Capture the cell that displays the provided text and extract its [X, Y] central coordinate. 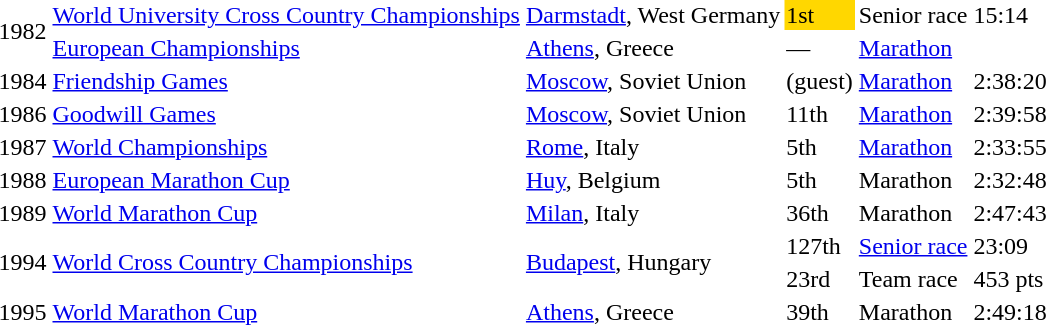
Budapest, Hungary [652, 262]
Huy, Belgium [652, 180]
Rome, Italy [652, 147]
Friendship Games [286, 81]
World Championships [286, 147]
127th [820, 246]
(guest) [820, 81]
— [820, 48]
11th [820, 114]
Team race [913, 279]
Darmstadt, West Germany [652, 15]
Goodwill Games [286, 114]
36th [820, 213]
World Cross Country Championships [286, 262]
European Marathon Cup [286, 180]
Milan, Italy [652, 213]
World University Cross Country Championships [286, 15]
Athens, Greece [652, 48]
European Championships [286, 48]
1st [820, 15]
World Marathon Cup [286, 213]
23rd [820, 279]
